Scan for the cell matching the given text and deliver its (X, Y) coordinate at center. 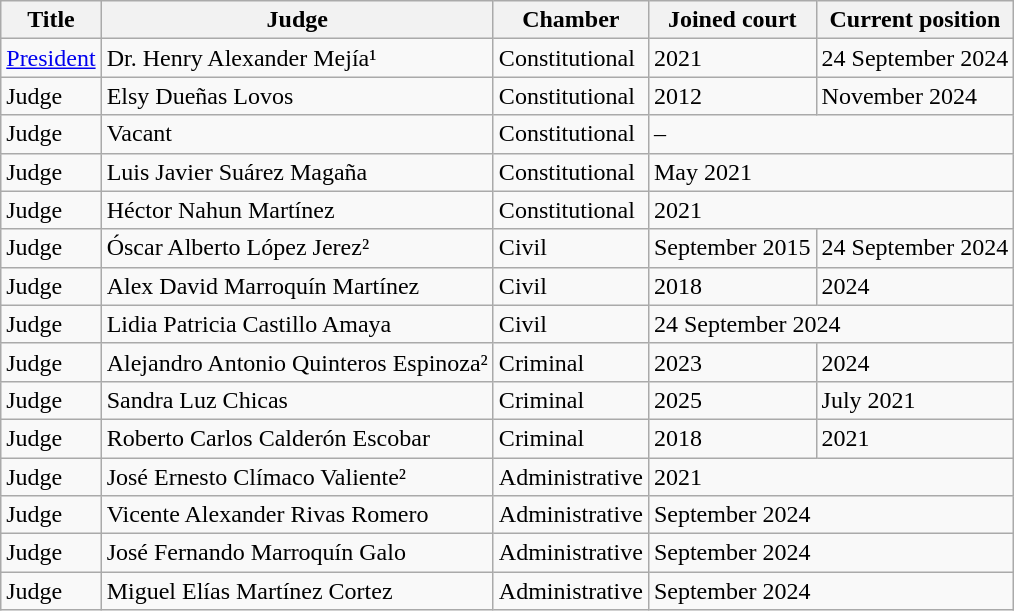
2023 (732, 362)
Title (51, 20)
José Ernesto Clímaco Valiente² (297, 477)
Vacant (297, 134)
Miguel Elías Martínez Cortez (297, 591)
July 2021 (915, 400)
José Fernando Marroquín Galo (297, 553)
Joined court (732, 20)
Chamber (570, 20)
Óscar Alberto López Jerez² (297, 248)
– (830, 134)
President (51, 58)
Alejandro Antonio Quinteros Espinoza² (297, 362)
May 2021 (830, 172)
Current position (915, 20)
Roberto Carlos Calderón Escobar (297, 438)
Sandra Luz Chicas (297, 400)
September 2015 (732, 248)
2012 (732, 96)
Dr. Henry Alexander Mejía¹ (297, 58)
Luis Javier Suárez Magaña (297, 172)
November 2024 (915, 96)
Elsy Dueñas Lovos (297, 96)
Alex David Marroquín Martínez (297, 286)
Vicente Alexander Rivas Romero (297, 515)
2025 (732, 400)
Lidia Patricia Castillo Amaya (297, 324)
Héctor Nahun Martínez (297, 210)
